Return (x, y) of the center of cell containing provided text 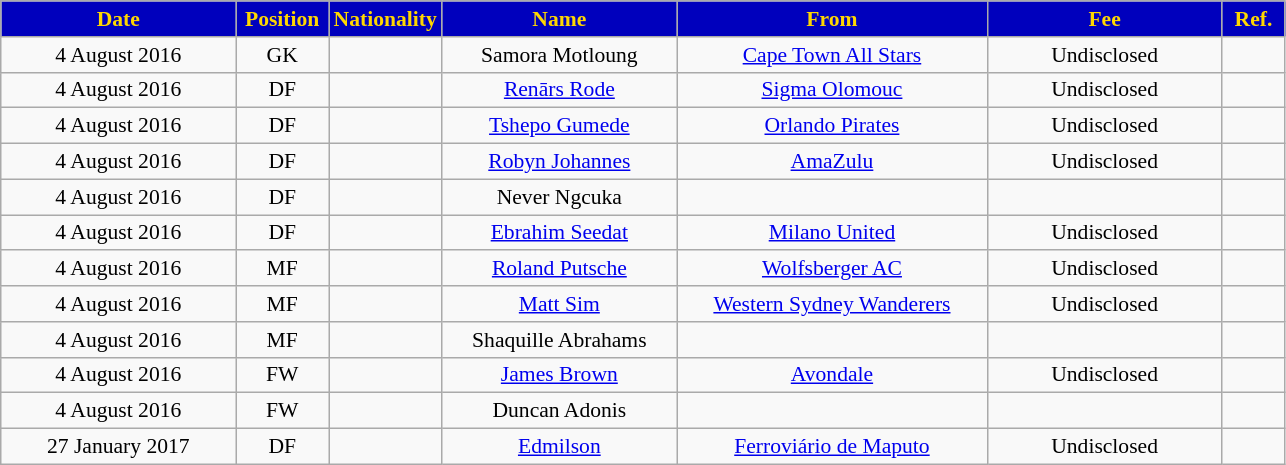
Orlando Pirates (832, 126)
Milano United (832, 233)
27 January 2017 (118, 447)
From (832, 19)
Wolfsberger AC (832, 269)
Ref. (1254, 19)
Tshepo Gumede (560, 126)
Date (118, 19)
Name (560, 19)
Edmilson (560, 447)
James Brown (560, 375)
Matt Sim (560, 304)
Ferroviário de Maputo (832, 447)
Robyn Johannes (560, 162)
Western Sydney Wanderers (832, 304)
Avondale (832, 375)
Position (282, 19)
Sigma Olomouc (832, 90)
Duncan Adonis (560, 411)
Samora Motloung (560, 55)
GK (282, 55)
Nationality (384, 19)
Roland Putsche (560, 269)
Never Ngcuka (560, 197)
Renārs Rode (560, 90)
Fee (1104, 19)
Shaquille Abrahams (560, 340)
Cape Town All Stars (832, 55)
Ebrahim Seedat (560, 233)
AmaZulu (832, 162)
